Output the [X, Y] coordinate of the center of the cell containing the given text.  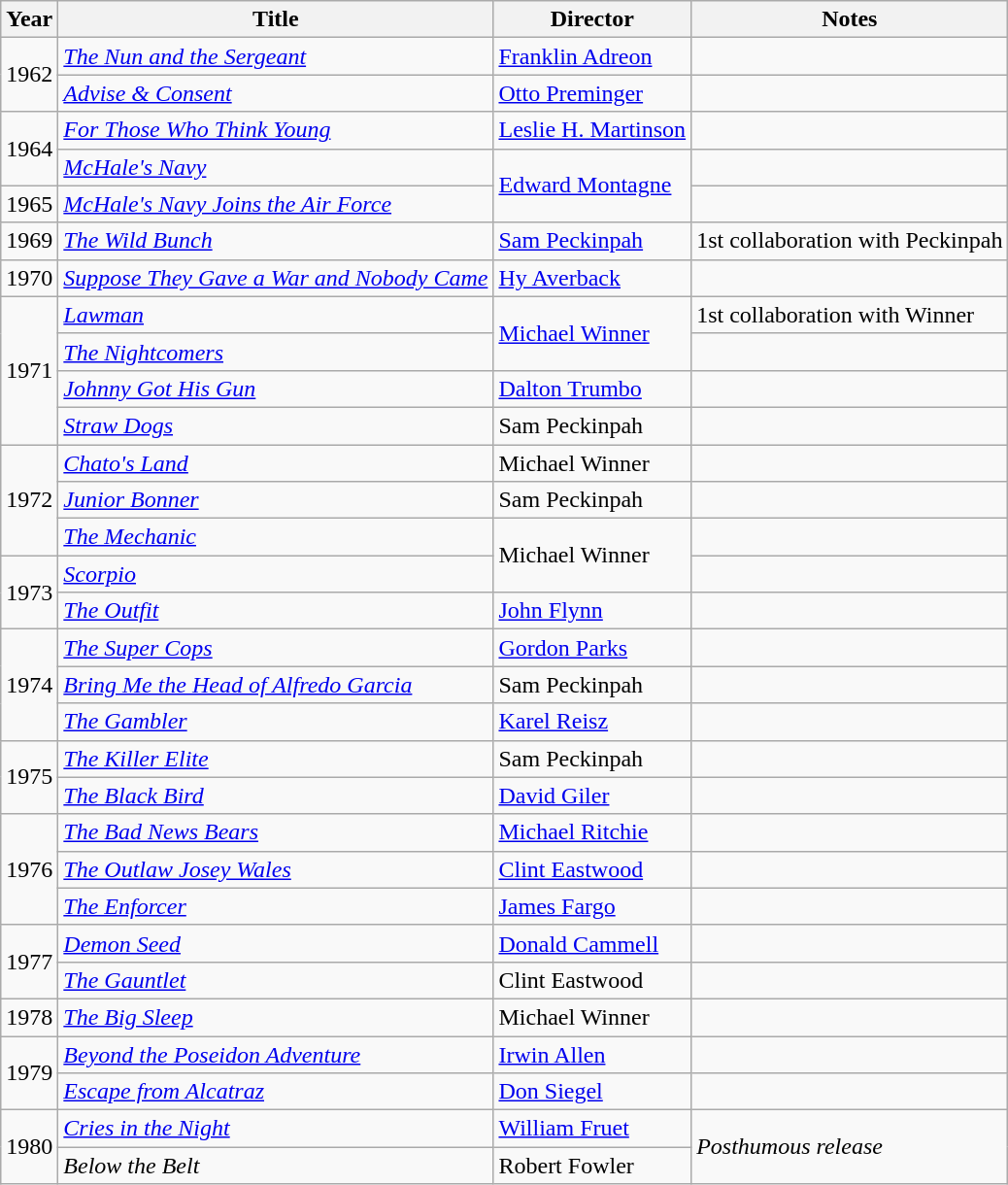
The Killer Elite [276, 759]
Leslie H. Martinson [592, 130]
The Enforcer [276, 906]
Notes [850, 19]
Donald Cammell [592, 943]
The Big Sleep [276, 1017]
James Fargo [592, 906]
1st collaboration with Peckinpah [850, 241]
1969 [29, 241]
1962 [29, 75]
The Bad News Bears [276, 832]
Don Siegel [592, 1092]
Scorpio [276, 574]
Otto Preminger [592, 93]
1972 [29, 500]
Karel Reisz [592, 722]
Robert Fowler [592, 1166]
Title [276, 19]
Demon Seed [276, 943]
Posthumous release [850, 1147]
Dalton Trumbo [592, 389]
The Outlaw Josey Wales [276, 869]
The Mechanic [276, 537]
The Wild Bunch [276, 241]
The Black Bird [276, 796]
1974 [29, 685]
1973 [29, 592]
Hy Averback [592, 278]
Beyond the Poseidon Adventure [276, 1054]
Junior Bonner [276, 500]
The Nun and the Sergeant [276, 56]
David Giler [592, 796]
1979 [29, 1072]
1977 [29, 962]
Suppose They Gave a War and Nobody Came [276, 278]
The Super Cops [276, 648]
For Those Who Think Young [276, 130]
1971 [29, 370]
1965 [29, 204]
1978 [29, 1017]
Year [29, 19]
John Flynn [592, 611]
Director [592, 19]
The Gauntlet [276, 980]
1976 [29, 869]
William Fruet [592, 1129]
The Outfit [276, 611]
1975 [29, 777]
Michael Ritchie [592, 832]
Cries in the Night [276, 1129]
1st collaboration with Winner [850, 315]
1964 [29, 149]
Johnny Got His Gun [276, 389]
McHale's Navy Joins the Air Force [276, 204]
1980 [29, 1147]
Irwin Allen [592, 1054]
Chato's Land [276, 463]
The Nightcomers [276, 352]
Franklin Adreon [592, 56]
Advise & Consent [276, 93]
Bring Me the Head of Alfredo Garcia [276, 685]
Edward Montagne [592, 186]
Straw Dogs [276, 425]
Gordon Parks [592, 648]
1970 [29, 278]
Below the Belt [276, 1166]
Lawman [276, 315]
The Gambler [276, 722]
McHale's Navy [276, 167]
Escape from Alcatraz [276, 1092]
